Output the (X, Y) coordinate of the center of the cell containing the given text.  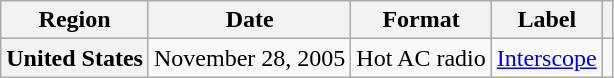
Region (75, 20)
United States (75, 58)
Hot AC radio (421, 58)
Format (421, 20)
Date (249, 20)
November 28, 2005 (249, 58)
Interscope (546, 58)
Label (546, 20)
